Locate the cell with the specified text and output its (X, Y) center coordinate. 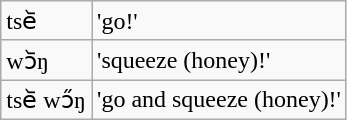
'go and squeeze (honey)!' (220, 100)
'squeeze (honey)!' (220, 60)
wɔ᷅ŋ (46, 60)
'go!' (220, 21)
tse᷅ (46, 21)
tse᷅ wɔ̋ŋ (46, 100)
